Output the (X, Y) coordinate of the center of the cell containing the given text.  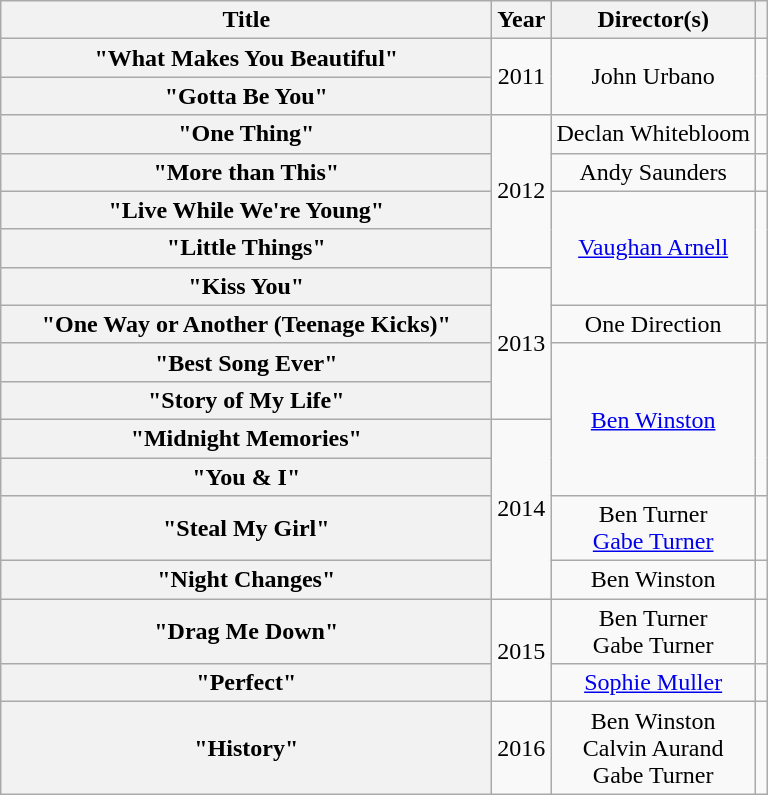
"Drag Me Down" (246, 632)
"One Thing" (246, 134)
"Kiss You" (246, 286)
"Steal My Girl" (246, 528)
Director(s) (654, 20)
"Live While We're Young" (246, 210)
"Perfect" (246, 683)
Title (246, 20)
"Best Song Ever" (246, 362)
"Little Things" (246, 248)
One Direction (654, 324)
2012 (522, 191)
Declan Whitebloom (654, 134)
2014 (522, 508)
Year (522, 20)
"Midnight Memories" (246, 438)
2015 (522, 650)
"More than This" (246, 172)
Vaughan Arnell (654, 248)
"History" (246, 748)
Andy Saunders (654, 172)
2016 (522, 748)
"One Way or Another (Teenage Kicks)" (246, 324)
John Urbano (654, 77)
Ben WinstonCalvin AurandGabe Turner (654, 748)
"What Makes You Beautiful" (246, 58)
"Night Changes" (246, 580)
"Story of My Life" (246, 400)
Sophie Muller (654, 683)
"You & I" (246, 477)
"Gotta Be You" (246, 96)
2011 (522, 77)
2013 (522, 343)
